Locate the cell with the specified text and output its [X, Y] center coordinate. 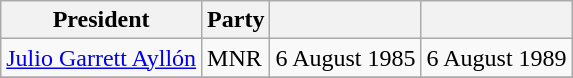
MNR [236, 58]
Julio Garrett Ayllón [102, 58]
President [102, 20]
6 August 1989 [496, 58]
6 August 1985 [346, 58]
Party [236, 20]
